Identify which cell holds the provided text, then report its [X, Y] central coordinate. 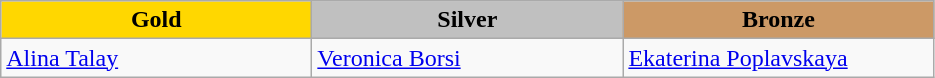
Bronze [778, 20]
Silver [468, 20]
Alina Talay [156, 58]
Gold [156, 20]
Veronica Borsi [468, 58]
Ekaterina Poplavskaya [778, 58]
